Scan for the cell matching the given text and deliver its (X, Y) coordinate at center. 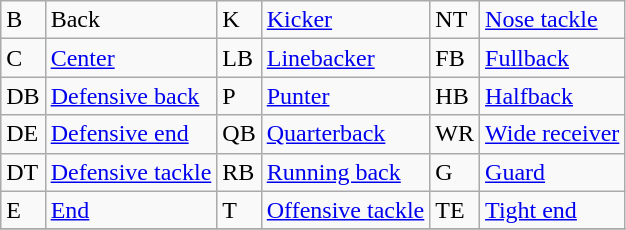
Back (131, 20)
FB (455, 58)
Running back (346, 172)
Wide receiver (552, 134)
Quarterback (346, 134)
DE (23, 134)
Offensive tackle (346, 210)
G (455, 172)
RB (239, 172)
Defensive end (131, 134)
NT (455, 20)
Linebacker (346, 58)
B (23, 20)
QB (239, 134)
Defensive back (131, 96)
WR (455, 134)
Fullback (552, 58)
Halfback (552, 96)
HB (455, 96)
Guard (552, 172)
E (23, 210)
P (239, 96)
Tight end (552, 210)
Nose tackle (552, 20)
DB (23, 96)
TE (455, 210)
DT (23, 172)
End (131, 210)
K (239, 20)
Kicker (346, 20)
T (239, 210)
C (23, 58)
Center (131, 58)
LB (239, 58)
Defensive tackle (131, 172)
Punter (346, 96)
